Return the (X, Y) coordinate for the center point of the cell that contains the specified text.  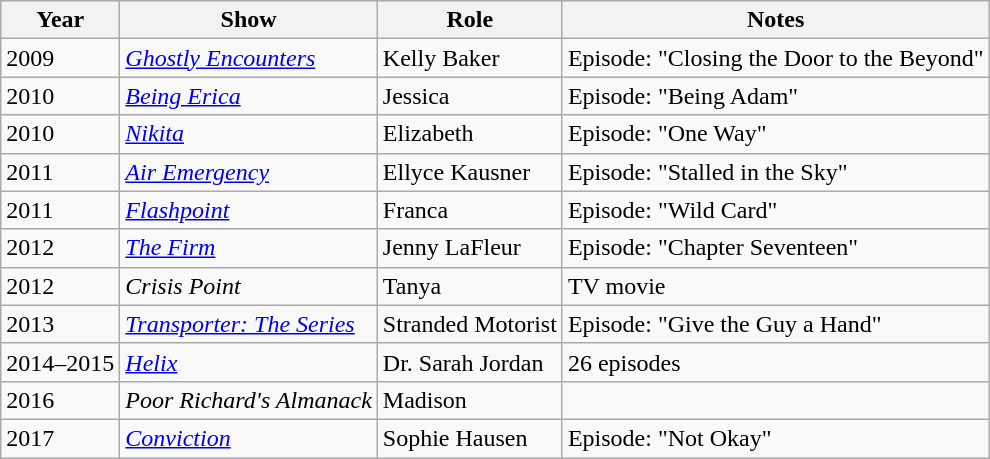
Sophie Hausen (470, 438)
Flashpoint (249, 210)
Elizabeth (470, 134)
Nikita (249, 134)
Transporter: The Series (249, 324)
Air Emergency (249, 172)
Year (60, 20)
TV movie (776, 286)
Episode: "Chapter Seventeen" (776, 248)
Role (470, 20)
Being Erica (249, 96)
The Firm (249, 248)
Dr. Sarah Jordan (470, 362)
2017 (60, 438)
Notes (776, 20)
Episode: "Wild Card" (776, 210)
Stranded Motorist (470, 324)
Tanya (470, 286)
Show (249, 20)
Helix (249, 362)
Jenny LaFleur (470, 248)
Conviction (249, 438)
Franca (470, 210)
Jessica (470, 96)
2014–2015 (60, 362)
26 episodes (776, 362)
Kelly Baker (470, 58)
Episode: "Being Adam" (776, 96)
Episode: "Closing the Door to the Beyond" (776, 58)
2009 (60, 58)
Episode: "Not Okay" (776, 438)
Crisis Point (249, 286)
Madison (470, 400)
2013 (60, 324)
Episode: "Stalled in the Sky" (776, 172)
2016 (60, 400)
Ellyce Kausner (470, 172)
Episode: "Give the Guy a Hand" (776, 324)
Poor Richard's Almanack (249, 400)
Episode: "One Way" (776, 134)
Ghostly Encounters (249, 58)
